Pinpoint the cell where the given text exists, returning its (x, y) midpoint coordinate. 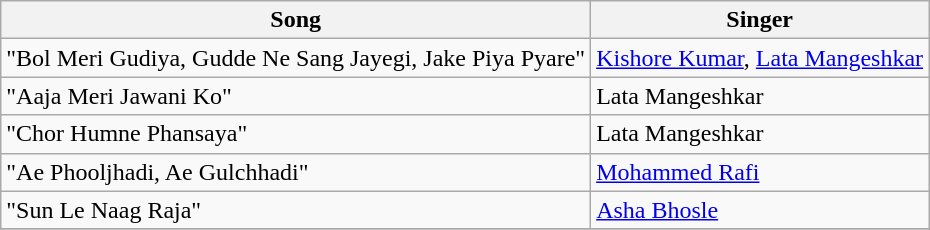
"Aaja Meri Jawani Ko" (296, 96)
"Ae Phooljhadi, Ae Gulchhadi" (296, 172)
Asha Bhosle (760, 210)
"Chor Humne Phansaya" (296, 134)
Song (296, 20)
Mohammed Rafi (760, 172)
Kishore Kumar, Lata Mangeshkar (760, 58)
Singer (760, 20)
"Bol Meri Gudiya, Gudde Ne Sang Jayegi, Jake Piya Pyare" (296, 58)
"Sun Le Naag Raja" (296, 210)
